Return the (x, y) coordinate for the center point of the cell that contains the specified text.  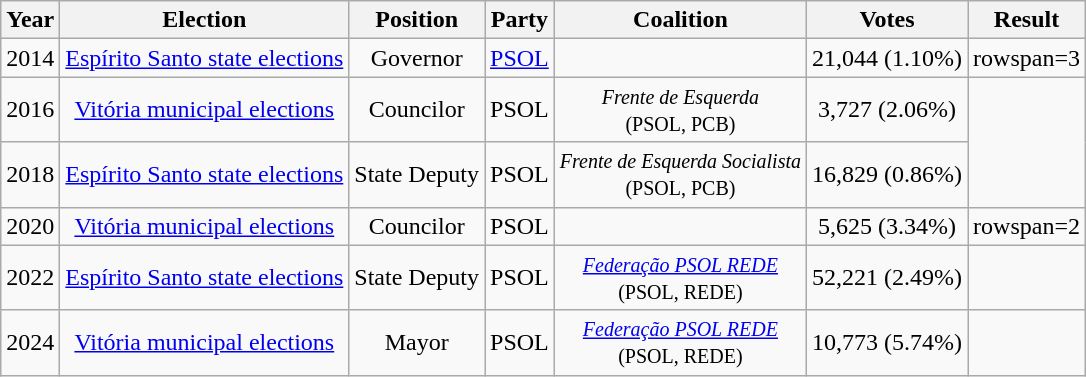
Governor (417, 58)
2018 (30, 174)
5,625 (3.34%) (888, 226)
21,044 (1.10%) (888, 58)
2022 (30, 278)
Position (417, 20)
Votes (888, 20)
Party (520, 20)
Year (30, 20)
2016 (30, 110)
Frente de Esquerda Socialista(PSOL, PCB) (680, 174)
16,829 (0.86%) (888, 174)
3,727 (2.06%) (888, 110)
Mayor (417, 342)
Coalition (680, 20)
2020 (30, 226)
rowspan=3 (1027, 58)
Frente de Esquerda(PSOL, PCB) (680, 110)
rowspan=2 (1027, 226)
52,221 (2.49%) (888, 278)
10,773 (5.74%) (888, 342)
2024 (30, 342)
2014 (30, 58)
Election (204, 20)
Result (1027, 20)
